Capture the cell that displays the provided text and extract its [x, y] central coordinate. 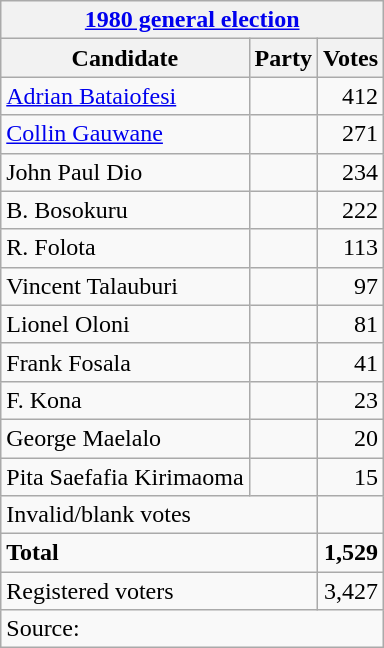
John Paul Dio [125, 172]
97 [350, 286]
Collin Gauwane [125, 134]
Invalid/blank votes [160, 515]
23 [350, 400]
1980 general election [192, 20]
41 [350, 362]
Registered voters [160, 591]
Votes [350, 58]
Pita Saefafia Kirimaoma [125, 477]
113 [350, 248]
20 [350, 438]
Source: [192, 629]
B. Bosokuru [125, 210]
Adrian Bataiofesi [125, 96]
412 [350, 96]
222 [350, 210]
Candidate [125, 58]
1,529 [350, 553]
Total [160, 553]
271 [350, 134]
Lionel Oloni [125, 324]
Frank Fosala [125, 362]
Party [283, 58]
R. Folota [125, 248]
George Maelalo [125, 438]
F. Kona [125, 400]
234 [350, 172]
81 [350, 324]
Vincent Talauburi [125, 286]
3,427 [350, 591]
15 [350, 477]
